Extract the [x, y] coordinate from the center of the cell holding the provided text.  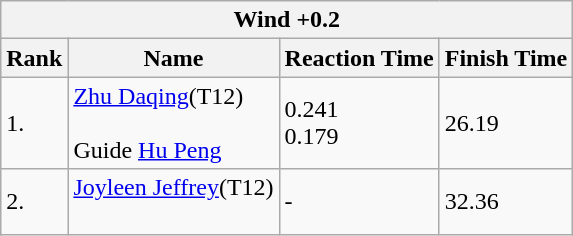
32.36 [506, 202]
26.19 [506, 123]
Name [174, 58]
Rank [34, 58]
- [359, 202]
Wind +0.2 [287, 20]
1. [34, 123]
Finish Time [506, 58]
Reaction Time [359, 58]
2. [34, 202]
Zhu Daqing(T12)Guide Hu Peng [174, 123]
Joyleen Jeffrey(T12) [174, 202]
0.2410.179 [359, 123]
